Output the (X, Y) coordinate of the center of the cell containing the given text.  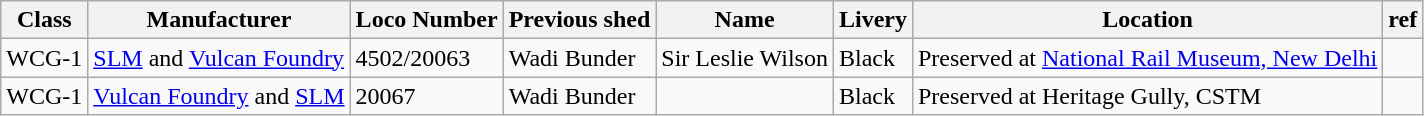
ref (1403, 20)
4502/20063 (426, 58)
Sir Leslie Wilson (745, 58)
Location (1147, 20)
Loco Number (426, 20)
Livery (872, 20)
Vulcan Foundry and SLM (219, 96)
20067 (426, 96)
SLM and Vulcan Foundry (219, 58)
Preserved at Heritage Gully, CSTM (1147, 96)
Class (44, 20)
Name (745, 20)
Preserved at National Rail Museum, New Delhi (1147, 58)
Manufacturer (219, 20)
Previous shed (580, 20)
